Pinpoint the cell where the given text exists, returning its (X, Y) midpoint coordinate. 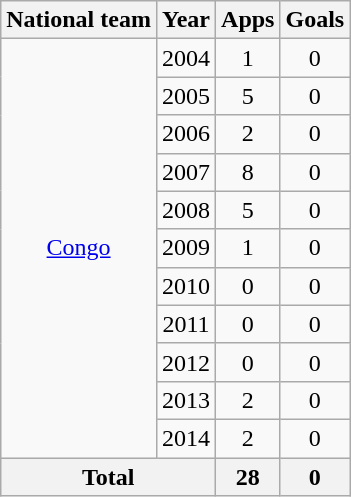
Congo (79, 248)
Apps (248, 20)
National team (79, 20)
2012 (186, 362)
2011 (186, 324)
2007 (186, 172)
2004 (186, 58)
2014 (186, 438)
28 (248, 477)
2010 (186, 286)
2013 (186, 400)
Year (186, 20)
2005 (186, 96)
8 (248, 172)
Goals (315, 20)
2008 (186, 210)
2009 (186, 248)
Total (108, 477)
2006 (186, 134)
